Locate the cell with the specified text and output its [X, Y] center coordinate. 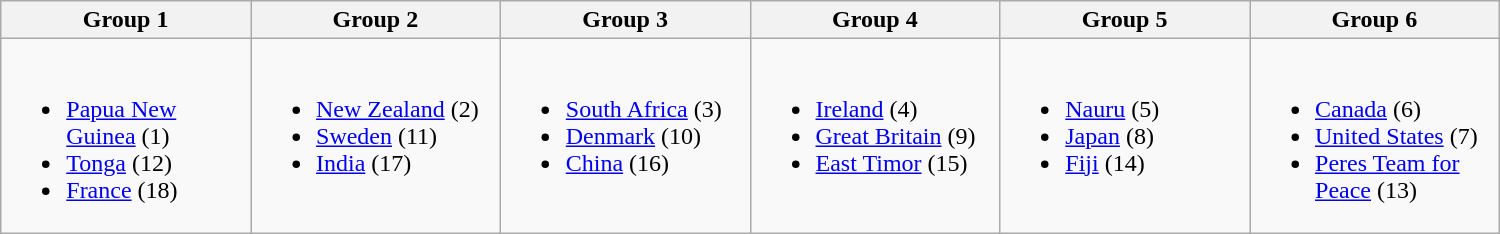
Group 3 [625, 20]
Canada (6) United States (7) Peres Team for Peace (13) [1375, 136]
Group 4 [875, 20]
Nauru (5) Japan (8) Fiji (14) [1125, 136]
South Africa (3) Denmark (10) China (16) [625, 136]
Ireland (4) Great Britain (9) East Timor (15) [875, 136]
Group 2 [375, 20]
Group 6 [1375, 20]
Group 5 [1125, 20]
Group 1 [126, 20]
Papua New Guinea (1) Tonga (12) France (18) [126, 136]
New Zealand (2) Sweden (11) India (17) [375, 136]
